For the text-containing cell, return its midpoint in [X, Y] coordinate format. 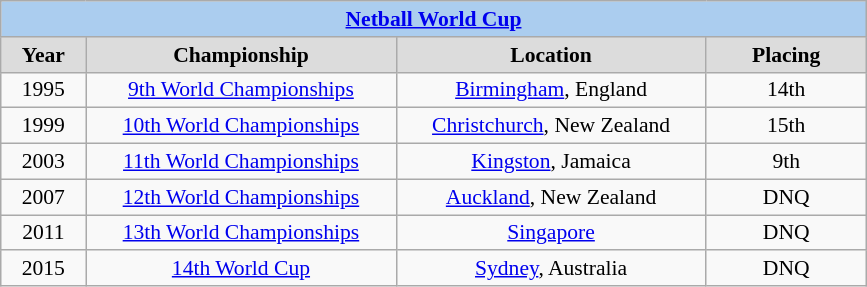
Year [44, 55]
Sydney, Australia [551, 269]
Placing [786, 55]
13th World Championships [241, 233]
14th World Cup [241, 269]
2007 [44, 197]
9th [786, 162]
Singapore [551, 233]
2003 [44, 162]
9th World Championships [241, 90]
14th [786, 90]
10th World Championships [241, 126]
11th World Championships [241, 162]
Kingston, Jamaica [551, 162]
Netball World Cup [434, 19]
1995 [44, 90]
2015 [44, 269]
Birmingham, England [551, 90]
Location [551, 55]
2011 [44, 233]
Christchurch, New Zealand [551, 126]
Championship [241, 55]
1999 [44, 126]
Auckland, New Zealand [551, 197]
12th World Championships [241, 197]
15th [786, 126]
